Capture the cell that displays the provided text and extract its (X, Y) central coordinate. 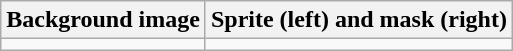
Sprite (left) and mask (right) (358, 20)
Background image (104, 20)
